Determine the [x, y] coordinate at the center of the cell enclosing the given text.  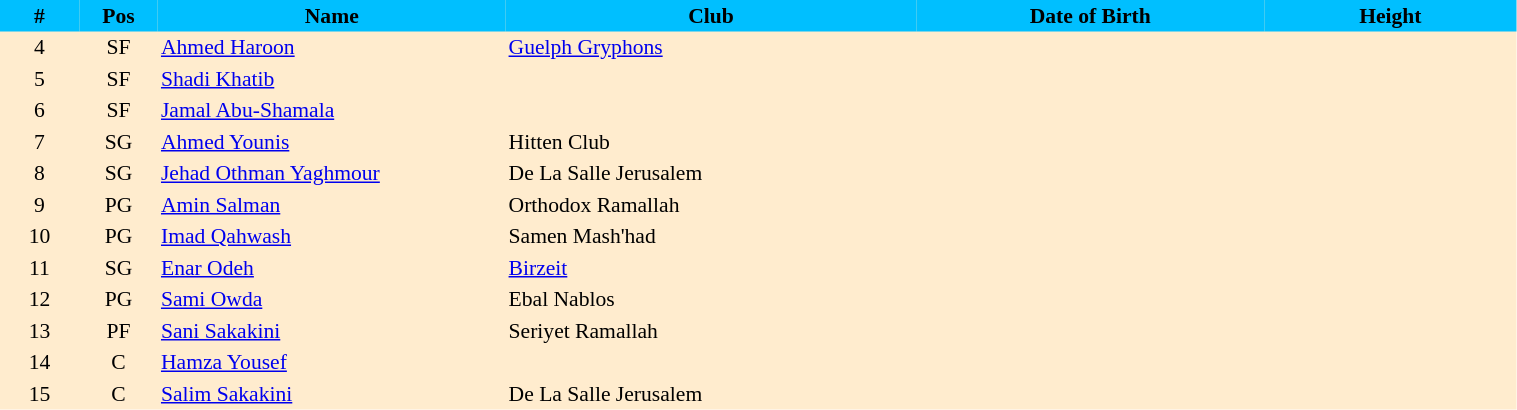
Orthodox Ramallah [712, 205]
Salim Sakakini [332, 394]
Hamza Yousef [332, 362]
5 [40, 79]
Ebal Nablos [712, 300]
Sani Sakakini [332, 331]
15 [40, 394]
Club [712, 16]
Ahmed Younis [332, 142]
PF [118, 331]
9 [40, 205]
Ahmed Haroon [332, 48]
Amin Salman [332, 205]
10 [40, 236]
7 [40, 142]
13 [40, 331]
Imad Qahwash [332, 236]
Guelph Gryphons [712, 48]
12 [40, 300]
Height [1390, 16]
Date of Birth [1090, 16]
Sami Owda [332, 300]
Samen Mash'had [712, 236]
Jamal Abu-Shamala [332, 110]
Jehad Othman Yaghmour [332, 174]
6 [40, 110]
Enar Odeh [332, 268]
11 [40, 268]
# [40, 16]
Pos [118, 16]
4 [40, 48]
14 [40, 362]
Hitten Club [712, 142]
8 [40, 174]
Shadi Khatib [332, 79]
Birzeit [712, 268]
Seriyet Ramallah [712, 331]
Name [332, 16]
